Search for the cell housing the specified text and yield its [x, y] center coordinate. 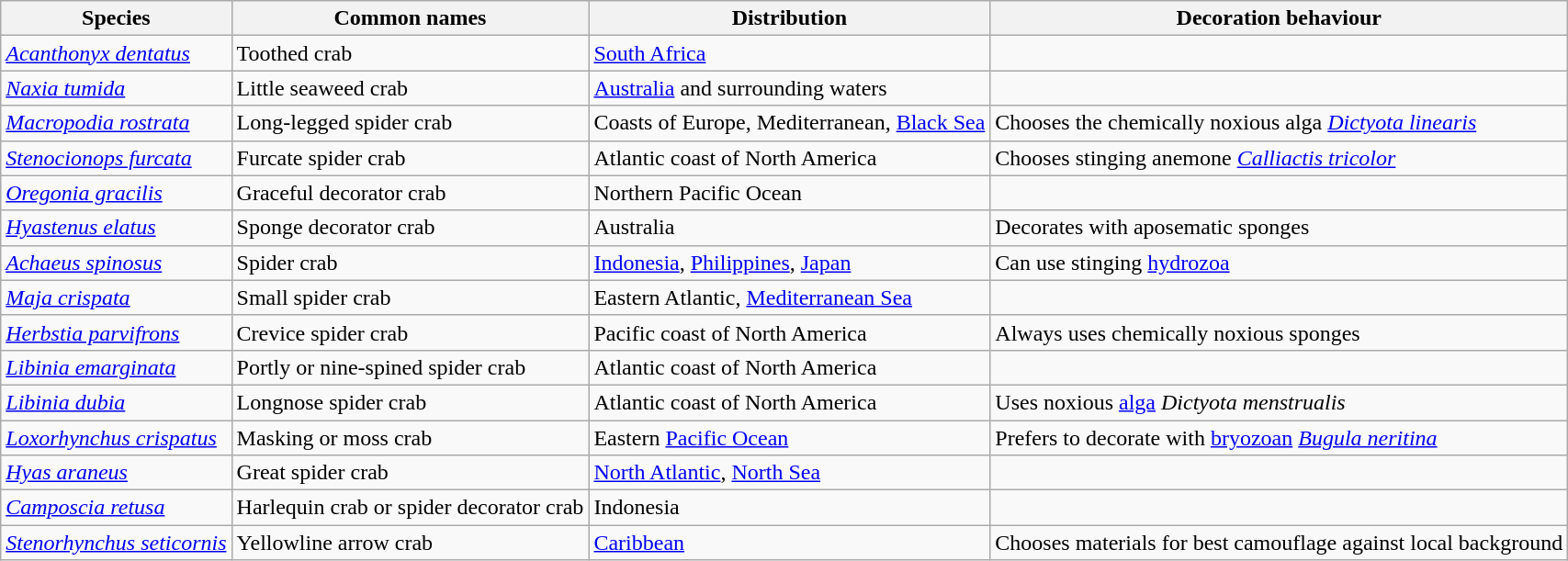
Common names [410, 18]
Masking or moss crab [410, 438]
Stenocionops furcata [116, 158]
Prefers to decorate with bryozoan Bugula neritina [1279, 438]
Chooses materials for best camouflage against local background [1279, 543]
Species [116, 18]
Caribbean [790, 543]
Herbstia parvifrons [116, 332]
Oregonia gracilis [116, 193]
Maja crispata [116, 297]
North Atlantic, North Sea [790, 473]
Stenorhynchus seticornis [116, 543]
Eastern Atlantic, Mediterranean Sea [790, 297]
Portly or nine-spined spider crab [410, 367]
Coasts of Europe, Mediterranean, Black Sea [790, 123]
Macropodia rostrata [116, 123]
Indonesia [790, 508]
Small spider crab [410, 297]
Distribution [790, 18]
Northern Pacific Ocean [790, 193]
Chooses the chemically noxious alga Dictyota linearis [1279, 123]
Can use stinging hydrozoa [1279, 263]
Australia [790, 228]
Little seaweed crab [410, 88]
Pacific coast of North America [790, 332]
Yellowline arrow crab [410, 543]
Crevice spider crab [410, 332]
Long-legged spider crab [410, 123]
Loxorhynchus crispatus [116, 438]
South Africa [790, 53]
Achaeus spinosus [116, 263]
Chooses stinging anemone Calliactis tricolor [1279, 158]
Naxia tumida [116, 88]
Harlequin crab or spider decorator crab [410, 508]
Hyastenus elatus [116, 228]
Decoration behaviour [1279, 18]
Furcate spider crab [410, 158]
Australia and surrounding waters [790, 88]
Great spider crab [410, 473]
Always uses chemically noxious sponges [1279, 332]
Libinia emarginata [116, 367]
Eastern Pacific Ocean [790, 438]
Toothed crab [410, 53]
Indonesia, Philippines, Japan [790, 263]
Libinia dubia [116, 402]
Graceful decorator crab [410, 193]
Decorates with aposematic sponges [1279, 228]
Spider crab [410, 263]
Longnose spider crab [410, 402]
Sponge decorator crab [410, 228]
Camposcia retusa [116, 508]
Hyas araneus [116, 473]
Acanthonyx dentatus [116, 53]
Uses noxious alga Dictyota menstrualis [1279, 402]
